Detect which cell encompasses the target text, then output its [x, y] center coordinate. 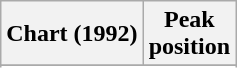
Peakposition [189, 34]
Chart (1992) [72, 34]
